Extract the [X, Y] coordinate from the center of the cell holding the provided text.  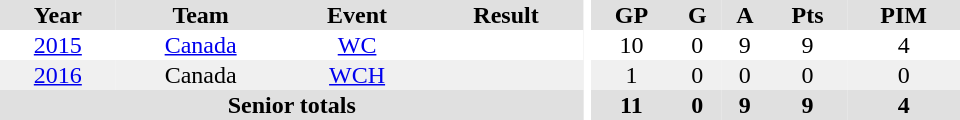
Result [506, 15]
Team [201, 15]
2016 [58, 75]
WC [358, 45]
GP [631, 15]
PIM [904, 15]
Senior totals [292, 105]
1 [631, 75]
Event [358, 15]
10 [631, 45]
11 [631, 105]
2015 [58, 45]
Year [58, 15]
G [698, 15]
WCH [358, 75]
A [745, 15]
Pts [808, 15]
